Search for the cell housing the specified text and yield its [X, Y] center coordinate. 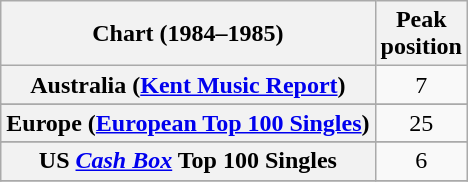
Peakposition [421, 34]
Chart (1984–1985) [188, 34]
Australia (Kent Music Report) [188, 85]
6 [421, 161]
Europe (European Top 100 Singles) [188, 123]
7 [421, 85]
25 [421, 123]
US Cash Box Top 100 Singles [188, 161]
